For the text-containing cell, return its midpoint in [x, y] coordinate format. 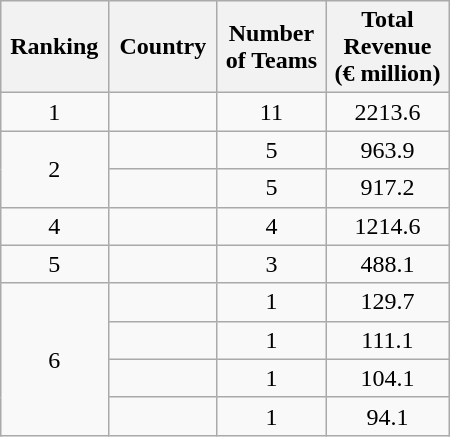
111.1 [388, 340]
129.7 [388, 302]
6 [54, 359]
2 [54, 169]
963.9 [388, 150]
3 [272, 264]
Total Revenue (€ million) [388, 47]
Number of Teams [272, 47]
2213.6 [388, 112]
104.1 [388, 378]
1214.6 [388, 226]
917.2 [388, 188]
Ranking [54, 47]
11 [272, 112]
488.1 [388, 264]
94.1 [388, 416]
Country [164, 47]
